Find where the given text appears and provide that cell's center as (X, Y) coordinate. 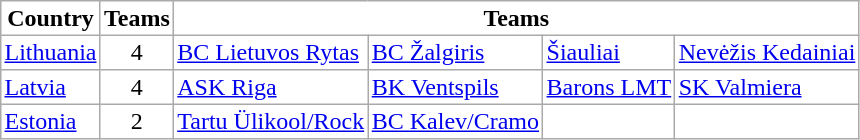
SK Valmiera (767, 87)
ASK Riga (271, 87)
BK Ventspils (456, 87)
Lithuania (50, 52)
BC Kalev/Cramo (456, 121)
BC Žalgiris (456, 52)
Estonia (50, 121)
Nevėžis Kedainiai (767, 52)
Barons LMT (609, 87)
Country (50, 18)
Šiauliai (609, 52)
Tartu Ülikool/Rock (271, 121)
BC Lietuvos Rytas (271, 52)
Latvia (50, 87)
2 (136, 121)
